Detect which cell encompasses the target text, then output its [x, y] center coordinate. 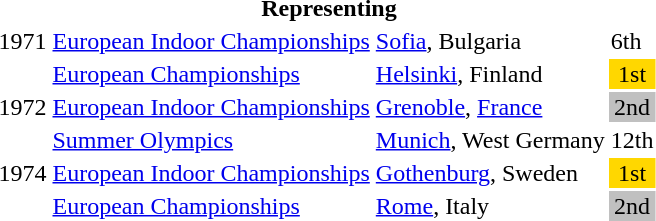
Summer Olympics [211, 140]
6th [632, 41]
Grenoble, France [490, 107]
Rome, Italy [490, 206]
12th [632, 140]
Munich, West Germany [490, 140]
Helsinki, Finland [490, 74]
Sofia, Bulgaria [490, 41]
Gothenburg, Sweden [490, 173]
